Provide the [x, y] coordinate of the cell's center where the given text is located.  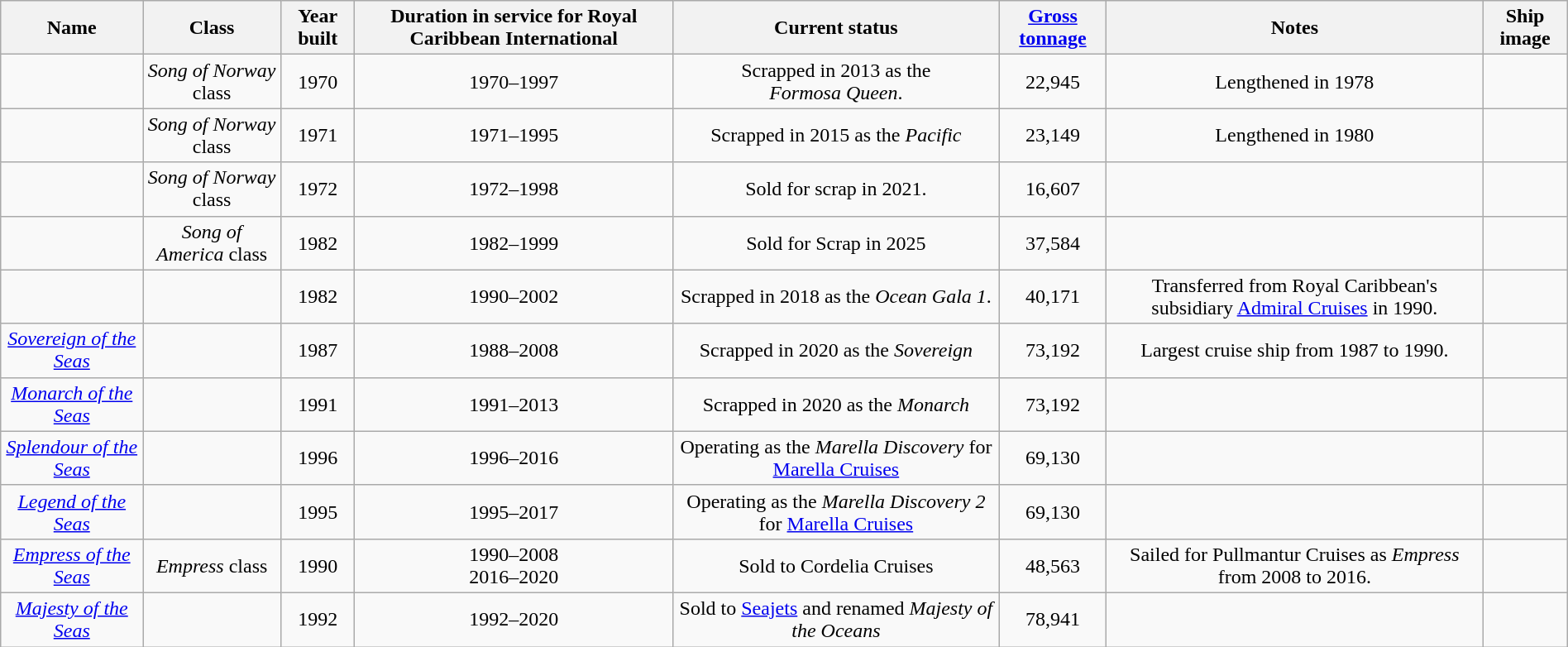
Scrapped in 2013 as the Formosa Queen. [837, 81]
1971 [318, 136]
Sold to Seajets and renamed Majesty of the Oceans [837, 619]
Splendour of the Seas [72, 458]
Lengthened in 1978 [1295, 81]
Scrapped in 2020 as the Monarch [837, 404]
Majesty of the Seas [72, 619]
1990 [318, 566]
Empress of the Seas [72, 566]
1970 [318, 81]
16,607 [1053, 189]
1972 [318, 189]
Legend of the Seas [72, 511]
1991 [318, 404]
Lengthened in 1980 [1295, 136]
1995 [318, 511]
48,563 [1053, 566]
Scrapped in 2015 as the Pacific [837, 136]
1992–2020 [514, 619]
Sold to Cordelia Cruises [837, 566]
Transferred from Royal Caribbean's subsidiary Admiral Cruises in 1990. [1295, 296]
Ship image [1525, 28]
23,149 [1053, 136]
Class [212, 28]
1987 [318, 351]
Empress class [212, 566]
Monarch of the Seas [72, 404]
Operating as the Marella Discovery for Marella Cruises [837, 458]
1970–1997 [514, 81]
Scrapped in 2020 as the Sovereign [837, 351]
Sold for Scrap in 2025 [837, 243]
Song of America class [212, 243]
40,171 [1053, 296]
Name [72, 28]
Duration in service for Royal Caribbean International [514, 28]
Operating as the Marella Discovery 2 for Marella Cruises [837, 511]
Sold for scrap in 2021. [837, 189]
Largest cruise ship from 1987 to 1990. [1295, 351]
1990–20082016–2020 [514, 566]
Notes [1295, 28]
78,941 [1053, 619]
37,584 [1053, 243]
1996–2016 [514, 458]
1992 [318, 619]
Gross tonnage [1053, 28]
22,945 [1053, 81]
1991–2013 [514, 404]
Current status [837, 28]
1972–1998 [514, 189]
Scrapped in 2018 as the Ocean Gala 1. [837, 296]
1990–2002 [514, 296]
1996 [318, 458]
1971–1995 [514, 136]
Year built [318, 28]
1982–1999 [514, 243]
Sailed for Pullmantur Cruises as Empress from 2008 to 2016. [1295, 566]
1988–2008 [514, 351]
1995–2017 [514, 511]
Sovereign of the Seas [72, 351]
